For the text-containing cell, return its midpoint in (x, y) coordinate format. 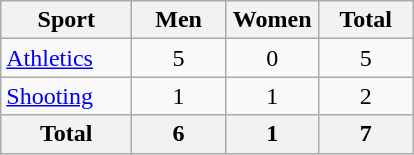
7 (366, 134)
Athletics (66, 58)
Sport (66, 20)
Men (179, 20)
6 (179, 134)
2 (366, 96)
0 (272, 58)
Shooting (66, 96)
Women (272, 20)
